Find where the given text appears and provide that cell's center as (x, y) coordinate. 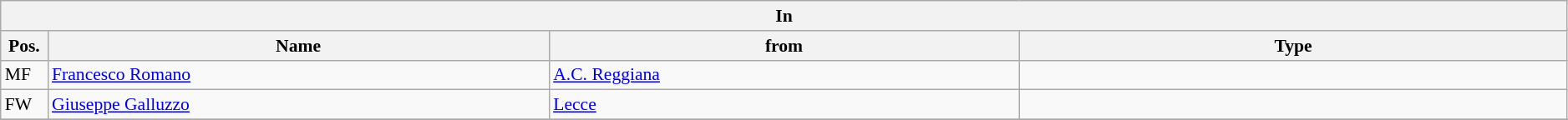
Pos. (24, 46)
Type (1293, 46)
FW (24, 105)
from (784, 46)
In (784, 16)
Lecce (784, 105)
A.C. Reggiana (784, 75)
Francesco Romano (298, 75)
MF (24, 75)
Giuseppe Galluzzo (298, 105)
Name (298, 46)
